Locate the cell with the specified text and output its (x, y) center coordinate. 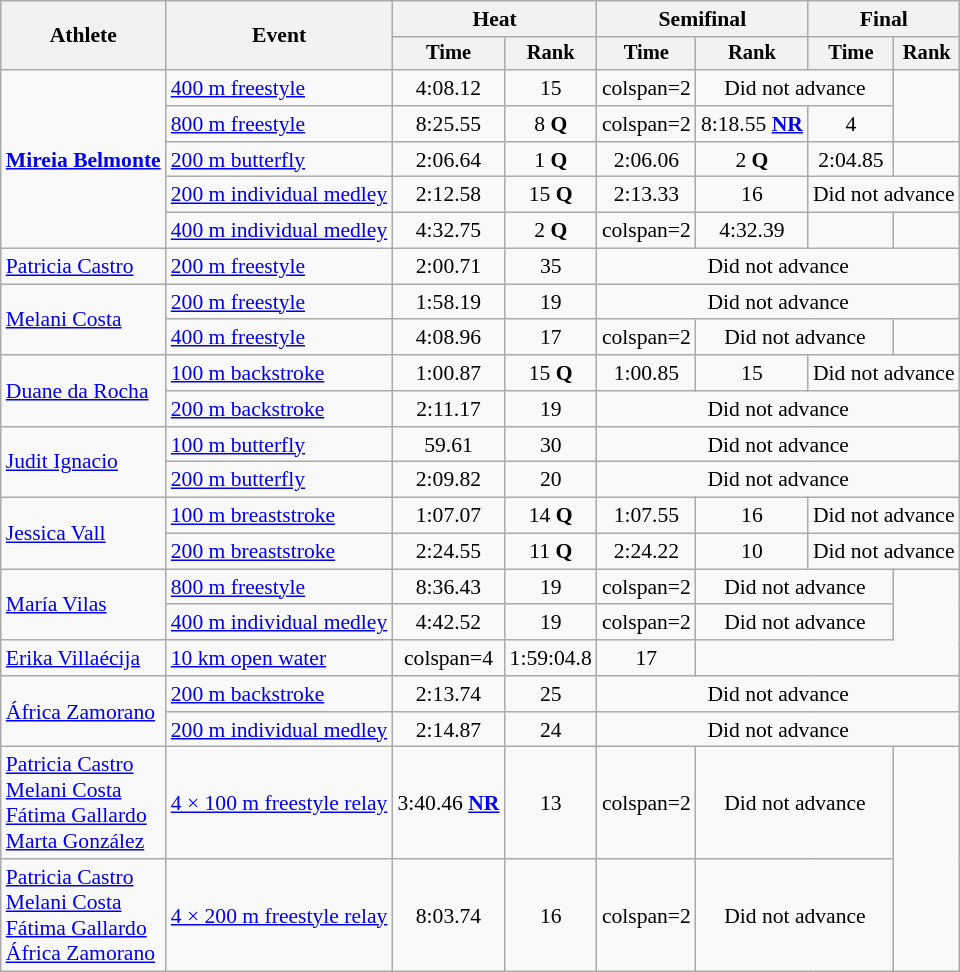
María Vilas (84, 604)
1:59:04.8 (551, 658)
4:32.39 (752, 231)
1:07.55 (646, 516)
4 × 200 m freestyle relay (280, 915)
100 m backstroke (280, 373)
Event (280, 36)
2:04.85 (851, 160)
2:12.58 (448, 195)
8 Q (551, 124)
2:11.17 (448, 409)
8:18.55 NR (752, 124)
4:42.52 (448, 623)
Patricia Castro (84, 267)
Patricia CastroMelani CostaFátima GallardoÁfrica Zamorano (84, 915)
13 (551, 803)
200 m breaststroke (280, 552)
2:13.74 (448, 694)
2:06.64 (448, 160)
Athlete (84, 36)
2:24.22 (646, 552)
14 Q (551, 516)
4:08.96 (448, 338)
Judit Ignacio (84, 462)
2:13.33 (646, 195)
Semifinal (702, 19)
1:00.87 (448, 373)
Duane da Rocha (84, 390)
África Zamorano (84, 712)
2:09.82 (448, 480)
2:24.55 (448, 552)
Erika Villaécija (84, 658)
1:00.85 (646, 373)
30 (551, 445)
colspan=4 (448, 658)
Melani Costa (84, 320)
20 (551, 480)
4 (851, 124)
100 m breaststroke (280, 516)
4:08.12 (448, 88)
25 (551, 694)
Final (884, 19)
Heat (494, 19)
8:03.74 (448, 915)
2:00.71 (448, 267)
Patricia CastroMelani CostaFátima GallardoMarta González (84, 803)
10 km open water (280, 658)
1:07.07 (448, 516)
1 Q (551, 160)
59.61 (448, 445)
11 Q (551, 552)
35 (551, 267)
Jessica Vall (84, 534)
8:25.55 (448, 124)
4 × 100 m freestyle relay (280, 803)
24 (551, 730)
Mireia Belmonte (84, 159)
1:58.19 (448, 302)
8:36.43 (448, 587)
2:14.87 (448, 730)
10 (752, 552)
100 m butterfly (280, 445)
3:40.46 NR (448, 803)
4:32.75 (448, 231)
2:06.06 (646, 160)
